Return the [x, y] coordinate for the center point of the cell that contains the specified text.  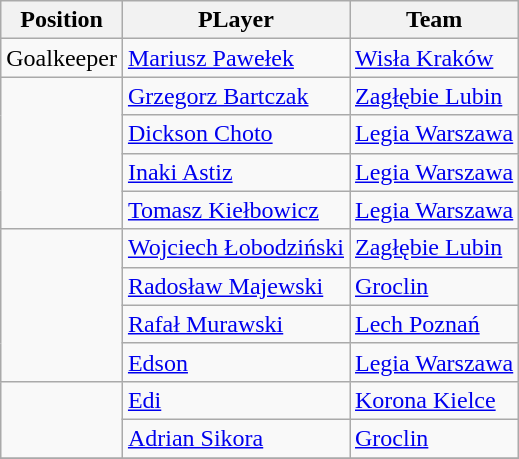
Edson [236, 362]
Mariusz Pawełek [236, 58]
Position [62, 20]
Team [434, 20]
Tomasz Kiełbowicz [236, 210]
Wisła Kraków [434, 58]
Lech Poznań [434, 324]
Goalkeeper [62, 58]
Inaki Astiz [236, 172]
Wojciech Łobodziński [236, 248]
Rafał Murawski [236, 324]
Radosław Majewski [236, 286]
Edi [236, 400]
PLayer [236, 20]
Adrian Sikora [236, 438]
Korona Kielce [434, 400]
Dickson Choto [236, 134]
Grzegorz Bartczak [236, 96]
